From the cell containing the given text, extract its center point as (X, Y) coordinate. 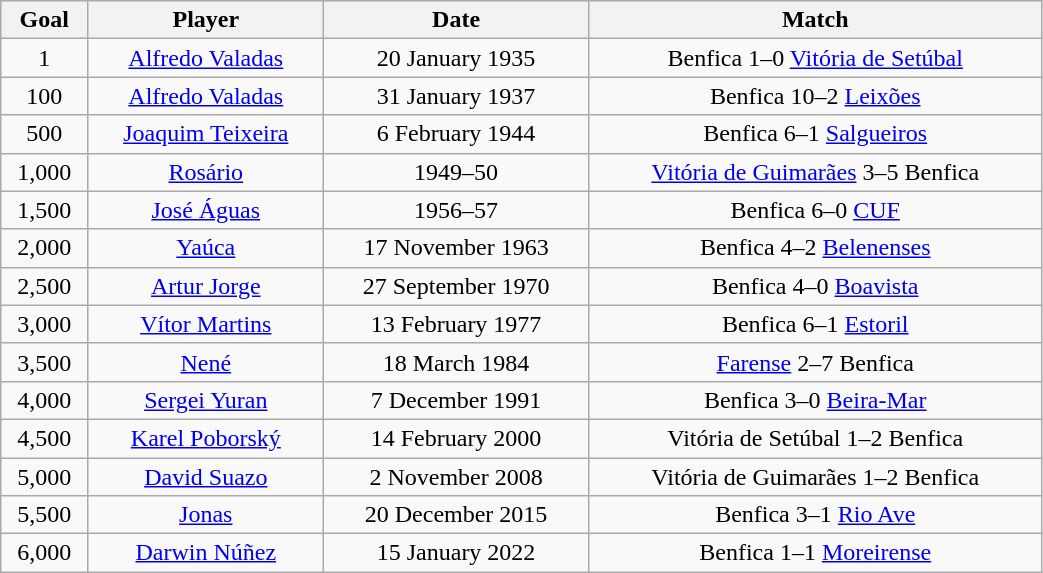
1949–50 (456, 172)
Rosário (206, 172)
David Suazo (206, 477)
Yaúca (206, 248)
Jonas (206, 515)
2 November 2008 (456, 477)
5,500 (44, 515)
Benfica 4–0 Boavista (815, 286)
15 January 2022 (456, 553)
2,000 (44, 248)
20 January 1935 (456, 58)
Benfica 3–1 Rio Ave (815, 515)
18 March 1984 (456, 362)
Benfica 1–1 Moreirense (815, 553)
Benfica 1–0 Vitória de Setúbal (815, 58)
3,000 (44, 324)
Vítor Martins (206, 324)
Vitória de Setúbal 1–2 Benfica (815, 438)
Match (815, 20)
Date (456, 20)
3,500 (44, 362)
Sergei Yuran (206, 400)
1,500 (44, 210)
7 December 1991 (456, 400)
Benfica 3–0 Beira-Mar (815, 400)
20 December 2015 (456, 515)
2,500 (44, 286)
1956–57 (456, 210)
Player (206, 20)
Benfica 4–2 Belenenses (815, 248)
17 November 1963 (456, 248)
Darwin Núñez (206, 553)
14 February 2000 (456, 438)
Farense 2–7 Benfica (815, 362)
Goal (44, 20)
1,000 (44, 172)
6 February 1944 (456, 134)
Vitória de Guimarães 3–5 Benfica (815, 172)
Vitória de Guimarães 1–2 Benfica (815, 477)
1 (44, 58)
27 September 1970 (456, 286)
13 February 1977 (456, 324)
4,000 (44, 400)
100 (44, 96)
Nené (206, 362)
Artur Jorge (206, 286)
Benfica 6–1 Estoril (815, 324)
5,000 (44, 477)
José Águas (206, 210)
Karel Poborský (206, 438)
6,000 (44, 553)
Benfica 6–1 Salgueiros (815, 134)
4,500 (44, 438)
Benfica 6–0 CUF (815, 210)
Benfica 10–2 Leixões (815, 96)
Joaquim Teixeira (206, 134)
500 (44, 134)
31 January 1937 (456, 96)
